Detect which cell encompasses the target text, then output its (x, y) center coordinate. 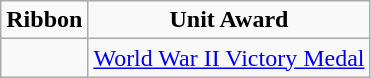
World War II Victory Medal (229, 58)
Ribbon (44, 20)
Unit Award (229, 20)
